Output the [X, Y] coordinate of the center of the cell containing the given text.  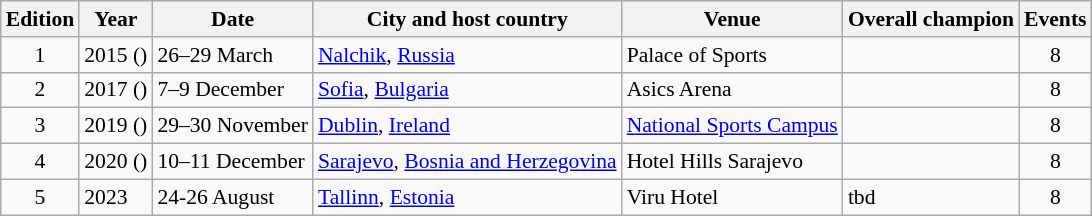
Hotel Hills Sarajevo [732, 162]
24-26 August [232, 197]
4 [40, 162]
3 [40, 126]
tbd [931, 197]
Venue [732, 19]
2015 () [116, 55]
Viru Hotel [732, 197]
City and host country [468, 19]
29–30 November [232, 126]
Events [1055, 19]
26–29 March [232, 55]
10–11 December [232, 162]
Date [232, 19]
2020 () [116, 162]
Tallinn, Estonia [468, 197]
2017 () [116, 90]
7–9 December [232, 90]
Sofia, Bulgaria [468, 90]
Nalchik, Russia [468, 55]
2 [40, 90]
2023 [116, 197]
5 [40, 197]
Year [116, 19]
1 [40, 55]
National Sports Campus [732, 126]
2019 () [116, 126]
Sarajevo, Bosnia and Herzegovina [468, 162]
Edition [40, 19]
Overall champion [931, 19]
Palace of Sports [732, 55]
Dublin, Ireland [468, 126]
Asics Arena [732, 90]
